Locate the cell with the specified text and output its [X, Y] center coordinate. 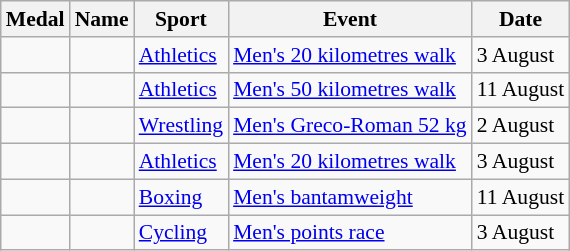
Medal [36, 19]
Sport [181, 19]
Men's Greco-Roman 52 kg [350, 126]
Men's 50 kilometres walk [350, 90]
Name [102, 19]
Boxing [181, 197]
Men's points race [350, 233]
Men's bantamweight [350, 197]
2 August [521, 126]
Wrestling [181, 126]
Cycling [181, 233]
Event [350, 19]
Date [521, 19]
